Output the [X, Y] coordinate of the center of the cell containing the given text.  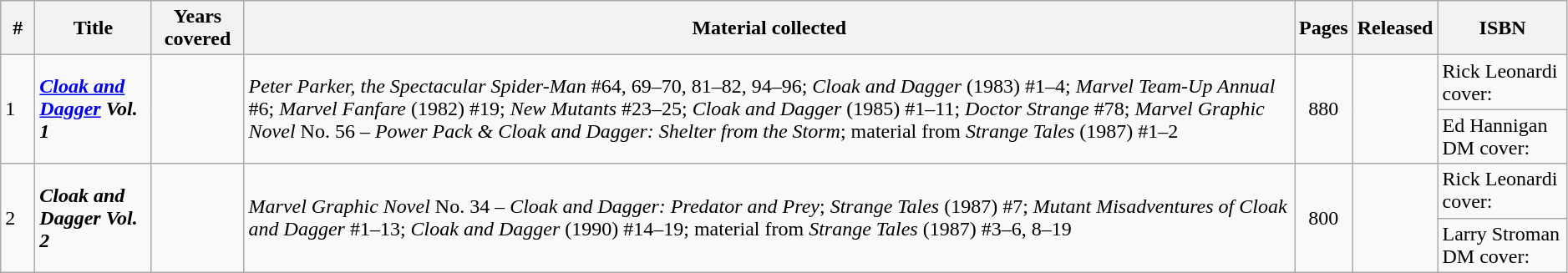
# [18, 28]
Larry Stroman DM cover: [1502, 245]
Cloak and Dagger Vol. 2 [94, 218]
Ed Hannigan DM cover: [1502, 137]
ISBN [1502, 28]
Years covered [197, 28]
2 [18, 218]
Pages [1324, 28]
Title [94, 28]
Material collected [769, 28]
1 [18, 109]
880 [1324, 109]
800 [1324, 218]
Cloak and Dagger Vol. 1 [94, 109]
Released [1395, 28]
